Capture the cell that displays the provided text and extract its [X, Y] central coordinate. 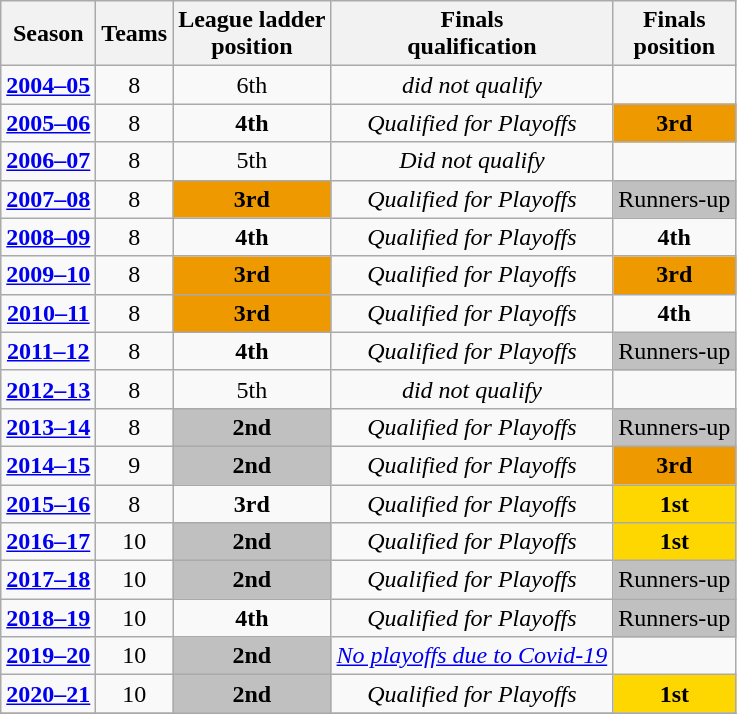
Finals position [674, 34]
9 [134, 465]
2016–17 [48, 542]
2004–05 [48, 85]
League ladderposition [252, 34]
2018–19 [48, 618]
2011–12 [48, 351]
Finalsqualification [472, 34]
2008–09 [48, 237]
2014–15 [48, 465]
2012–13 [48, 389]
2017–18 [48, 580]
2015–16 [48, 503]
2005–06 [48, 123]
2010–11 [48, 313]
2020–21 [48, 694]
Season [48, 34]
2013–14 [48, 427]
2009–10 [48, 275]
Teams [134, 34]
Did not qualify [472, 161]
No playoffs due to Covid-19 [472, 656]
6th [252, 85]
2007–08 [48, 199]
2019–20 [48, 656]
2006–07 [48, 161]
